Return [x, y] of the center of cell containing provided text 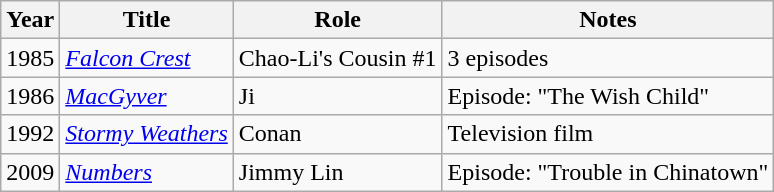
Role [338, 20]
Chao-Li's Cousin #1 [338, 58]
3 episodes [608, 58]
MacGyver [147, 96]
Ji [338, 96]
Jimmy Lin [338, 172]
Episode: "The Wish Child" [608, 96]
1985 [30, 58]
Conan [338, 134]
Episode: "Trouble in Chinatown" [608, 172]
1992 [30, 134]
Television film [608, 134]
Falcon Crest [147, 58]
1986 [30, 96]
Stormy Weathers [147, 134]
Numbers [147, 172]
Year [30, 20]
2009 [30, 172]
Notes [608, 20]
Title [147, 20]
